Find where the given text appears and provide that cell's center as (x, y) coordinate. 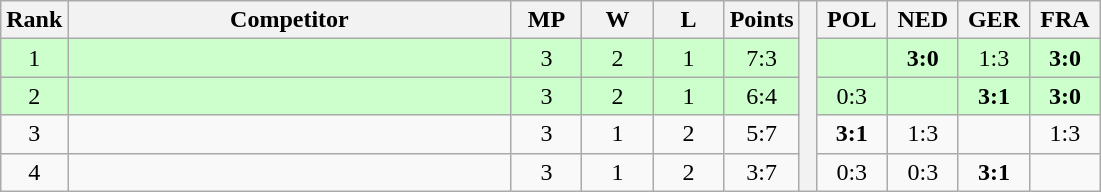
L (688, 20)
6:4 (762, 96)
POL (852, 20)
Points (762, 20)
4 (34, 172)
NED (922, 20)
Competitor (290, 20)
W (618, 20)
FRA (1064, 20)
7:3 (762, 58)
GER (994, 20)
MP (546, 20)
Rank (34, 20)
5:7 (762, 134)
3:7 (762, 172)
